Capture the cell that displays the provided text and extract its [x, y] central coordinate. 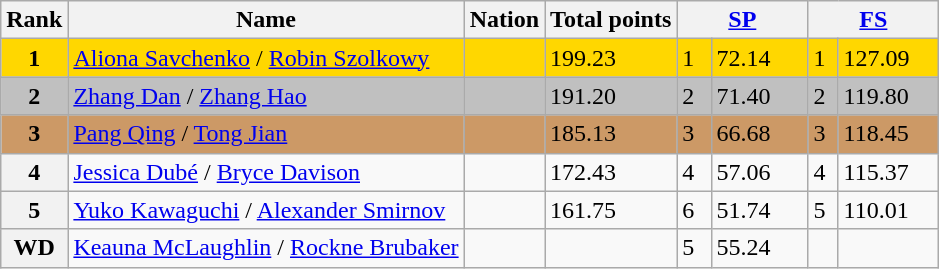
191.20 [611, 96]
161.75 [611, 210]
6 [694, 210]
185.13 [611, 134]
Pang Qing / Tong Jian [266, 134]
127.09 [888, 58]
WD [34, 248]
SP [742, 20]
72.14 [760, 58]
Zhang Dan / Zhang Hao [266, 96]
110.01 [888, 210]
FS [874, 20]
Jessica Dubé / Bryce Davison [266, 172]
Total points [611, 20]
Name [266, 20]
55.24 [760, 248]
Yuko Kawaguchi / Alexander Smirnov [266, 210]
199.23 [611, 58]
172.43 [611, 172]
71.40 [760, 96]
Nation [504, 20]
57.06 [760, 172]
Keauna McLaughlin / Rockne Brubaker [266, 248]
66.68 [760, 134]
119.80 [888, 96]
118.45 [888, 134]
Aliona Savchenko / Robin Szolkowy [266, 58]
51.74 [760, 210]
Rank [34, 20]
115.37 [888, 172]
